Output the (x, y) coordinate of the center of the cell containing the given text.  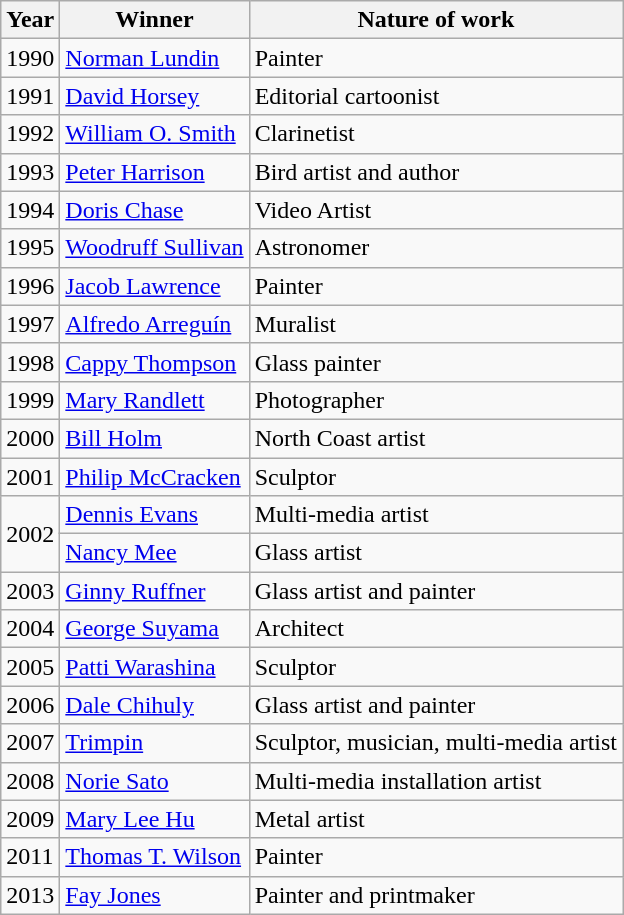
Peter Harrison (154, 172)
Multi-media installation artist (436, 781)
1998 (30, 362)
Norman Lundin (154, 58)
Architect (436, 629)
Jacob Lawrence (154, 286)
Patti Warashina (154, 667)
Bird artist and author (436, 172)
1997 (30, 324)
Glass painter (436, 362)
Clarinetist (436, 134)
Video Artist (436, 210)
Mary Randlett (154, 400)
Year (30, 20)
2004 (30, 629)
Nancy Mee (154, 553)
Philip McCracken (154, 477)
Astronomer (436, 248)
1993 (30, 172)
Bill Holm (154, 438)
Woodruff Sullivan (154, 248)
2005 (30, 667)
1996 (30, 286)
1991 (30, 96)
Alfredo Arreguín (154, 324)
2006 (30, 705)
Mary Lee Hu (154, 819)
1999 (30, 400)
2002 (30, 534)
Trimpin (154, 743)
North Coast artist (436, 438)
George Suyama (154, 629)
2011 (30, 857)
2008 (30, 781)
1992 (30, 134)
David Horsey (154, 96)
Muralist (436, 324)
Multi-media artist (436, 515)
2001 (30, 477)
Editorial cartoonist (436, 96)
Cappy Thompson (154, 362)
Sculptor, musician, multi-media artist (436, 743)
1995 (30, 248)
Dale Chihuly (154, 705)
1994 (30, 210)
Norie Sato (154, 781)
Glass artist (436, 553)
William O. Smith (154, 134)
Ginny Ruffner (154, 591)
Doris Chase (154, 210)
1990 (30, 58)
Nature of work (436, 20)
2013 (30, 895)
2007 (30, 743)
Painter and printmaker (436, 895)
Thomas T. Wilson (154, 857)
2009 (30, 819)
Photographer (436, 400)
Fay Jones (154, 895)
2000 (30, 438)
Winner (154, 20)
Dennis Evans (154, 515)
2003 (30, 591)
Metal artist (436, 819)
